Detect which cell encompasses the target text, then output its [x, y] center coordinate. 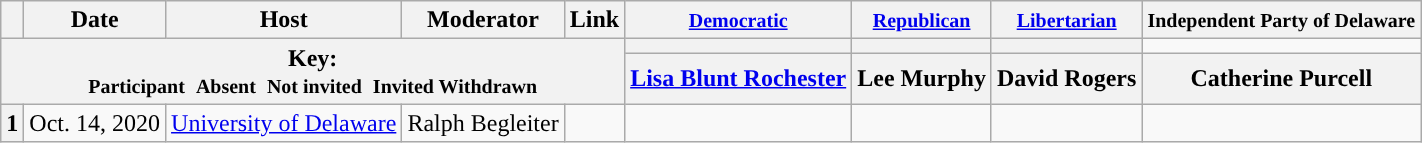
Libertarian [1066, 20]
Lee Murphy [922, 78]
Link [594, 20]
1 [12, 123]
Catherine Purcell [1282, 78]
David Rogers [1066, 78]
Key: Participant Absent Not invited Invited Withdrawn [313, 72]
Host [284, 20]
Democratic [738, 20]
Ralph Begleiter [483, 123]
University of Delaware [284, 123]
Date [95, 20]
Republican [922, 20]
Moderator [483, 20]
Oct. 14, 2020 [95, 123]
Lisa Blunt Rochester [738, 78]
Independent Party of Delaware [1282, 20]
